Capture the cell that displays the provided text and extract its [x, y] central coordinate. 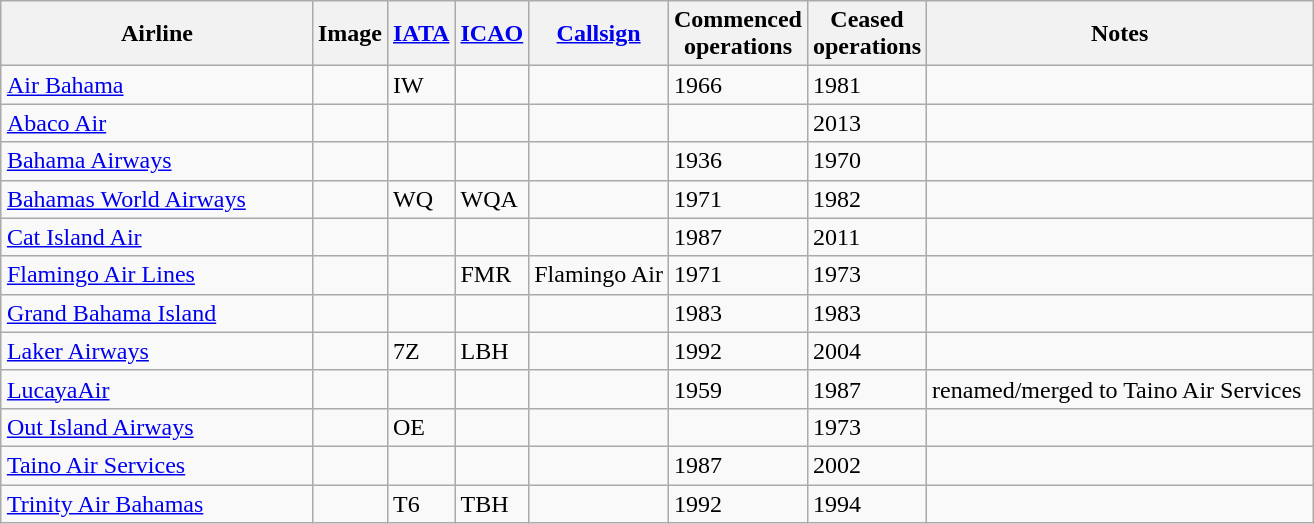
WQ [421, 199]
1936 [738, 161]
1959 [738, 389]
2002 [866, 465]
Taino Air Services [156, 465]
Callsign [599, 34]
7Z [421, 351]
LucayaAir [156, 389]
1982 [866, 199]
Laker Airways [156, 351]
Air Bahama [156, 85]
Cat Island Air [156, 237]
Airline [156, 34]
Bahama Airways [156, 161]
2013 [866, 123]
1970 [866, 161]
Flamingo Air [599, 275]
Flamingo Air Lines [156, 275]
OE [421, 427]
Image [350, 34]
1981 [866, 85]
1966 [738, 85]
Bahamas World Airways [156, 199]
LBH [492, 351]
IW [421, 85]
ICAO [492, 34]
Trinity Air Bahamas [156, 503]
Grand Bahama Island [156, 313]
Notes [1120, 34]
2004 [866, 351]
Ceasedoperations [866, 34]
renamed/merged to Taino Air Services [1120, 389]
FMR [492, 275]
Abaco Air [156, 123]
Commencedoperations [738, 34]
1994 [866, 503]
2011 [866, 237]
T6 [421, 503]
WQA [492, 199]
Out Island Airways [156, 427]
TBH [492, 503]
IATA [421, 34]
